Pinpoint the cell where the given text exists, returning its [x, y] midpoint coordinate. 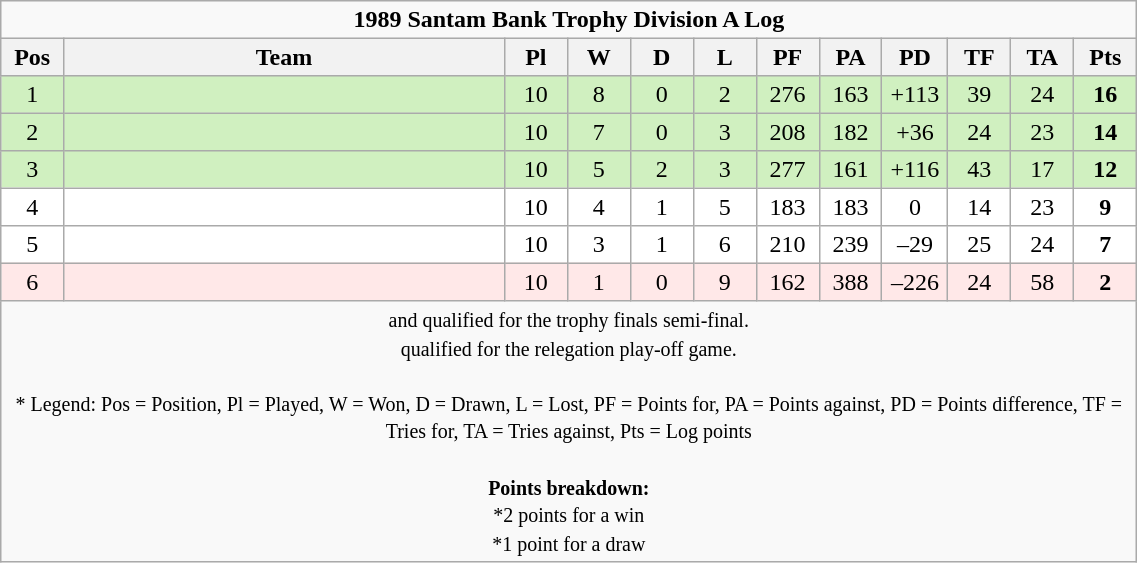
161 [850, 170]
+36 [915, 132]
–226 [915, 282]
25 [980, 244]
PF [788, 56]
TA [1042, 56]
L [724, 56]
12 [1106, 170]
+113 [915, 94]
239 [850, 244]
Pl [536, 56]
58 [1042, 282]
W [598, 56]
–29 [915, 244]
Pts [1106, 56]
+116 [915, 170]
210 [788, 244]
277 [788, 170]
TF [980, 56]
388 [850, 282]
Pos [32, 56]
182 [850, 132]
39 [980, 94]
16 [1106, 94]
43 [980, 170]
208 [788, 132]
PA [850, 56]
1989 Santam Bank Trophy Division A Log [569, 20]
PD [915, 56]
D [662, 56]
163 [850, 94]
162 [788, 282]
276 [788, 94]
Team [284, 56]
17 [1042, 170]
8 [598, 94]
